Search for the cell housing the specified text and yield its [x, y] center coordinate. 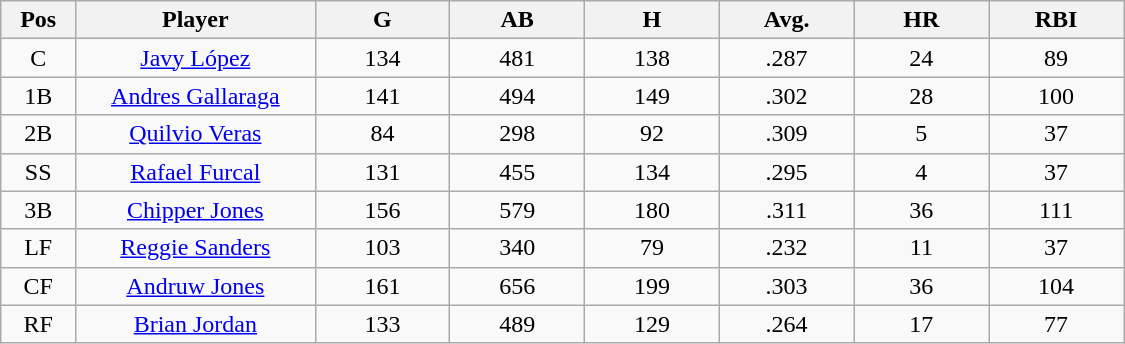
24 [922, 58]
H [652, 20]
RF [38, 324]
.264 [786, 324]
199 [652, 286]
489 [518, 324]
Pos [38, 20]
3B [38, 210]
141 [382, 96]
138 [652, 58]
Quilvio Veras [196, 134]
156 [382, 210]
Chipper Jones [196, 210]
2B [38, 134]
11 [922, 248]
92 [652, 134]
103 [382, 248]
28 [922, 96]
Player [196, 20]
17 [922, 324]
Reggie Sanders [196, 248]
79 [652, 248]
455 [518, 172]
494 [518, 96]
Brian Jordan [196, 324]
131 [382, 172]
.302 [786, 96]
129 [652, 324]
4 [922, 172]
LF [38, 248]
77 [1056, 324]
.232 [786, 248]
.303 [786, 286]
.309 [786, 134]
1B [38, 96]
149 [652, 96]
Andres Gallaraga [196, 96]
Avg. [786, 20]
C [38, 58]
100 [1056, 96]
104 [1056, 286]
133 [382, 324]
CF [38, 286]
656 [518, 286]
Javy López [196, 58]
HR [922, 20]
89 [1056, 58]
.295 [786, 172]
G [382, 20]
Andruw Jones [196, 286]
481 [518, 58]
579 [518, 210]
180 [652, 210]
84 [382, 134]
161 [382, 286]
AB [518, 20]
5 [922, 134]
Rafael Furcal [196, 172]
340 [518, 248]
111 [1056, 210]
.287 [786, 58]
SS [38, 172]
RBI [1056, 20]
298 [518, 134]
.311 [786, 210]
